Extract the [X, Y] coordinate from the center of the cell holding the provided text.  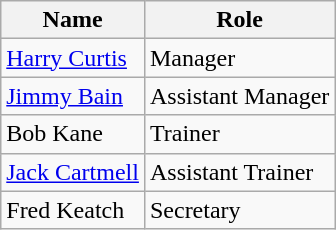
Assistant Manager [239, 96]
Jimmy Bain [73, 96]
Fred Keatch [73, 210]
Bob Kane [73, 134]
Role [239, 20]
Jack Cartmell [73, 172]
Name [73, 20]
Harry Curtis [73, 58]
Assistant Trainer [239, 172]
Manager [239, 58]
Trainer [239, 134]
Secretary [239, 210]
